Output the [X, Y] coordinate of the center of the cell containing the given text.  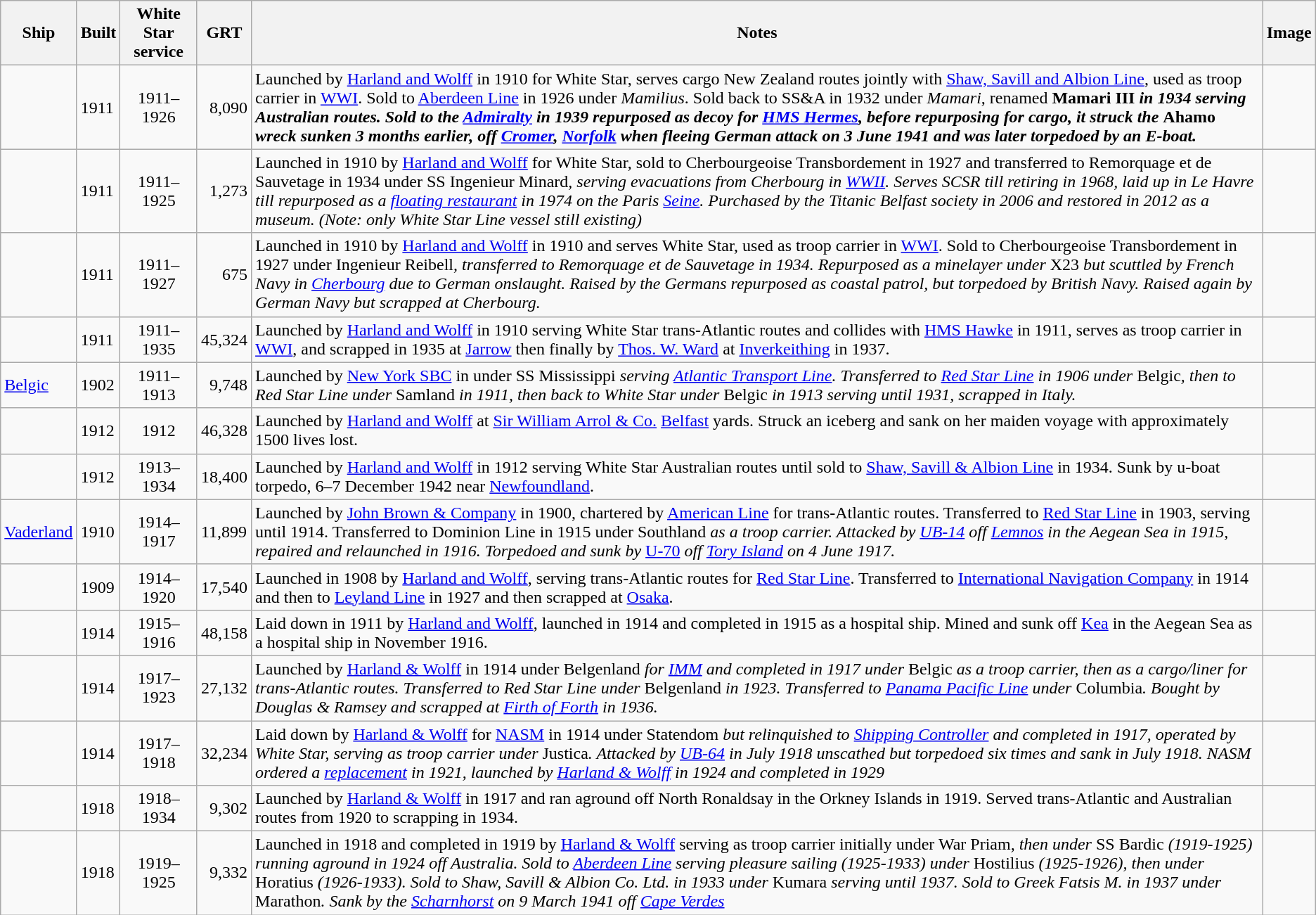
White Star service [159, 33]
32,234 [224, 753]
11,899 [224, 532]
1909 [98, 587]
45,324 [224, 339]
Belgic [39, 385]
1917–1923 [159, 688]
1911–1935 [159, 339]
9,748 [224, 385]
Built [98, 33]
1913–1934 [159, 477]
9,332 [224, 874]
1919–1925 [159, 874]
48,158 [224, 633]
1918–1934 [159, 809]
1911–1913 [159, 385]
1902 [98, 385]
17,540 [224, 587]
675 [224, 274]
1,273 [224, 191]
1915–1916 [159, 633]
1914–1917 [159, 532]
9,302 [224, 809]
1911–1926 [159, 107]
Notes [758, 33]
1917–1918 [159, 753]
1911–1927 [159, 274]
Vaderland [39, 532]
1910 [98, 532]
18,400 [224, 477]
27,132 [224, 688]
46,328 [224, 430]
GRT [224, 33]
Image [1289, 33]
8,090 [224, 107]
1914–1920 [159, 587]
Ship [39, 33]
1911–1925 [159, 191]
